Return the [x, y] coordinate for the center point of the cell that contains the specified text.  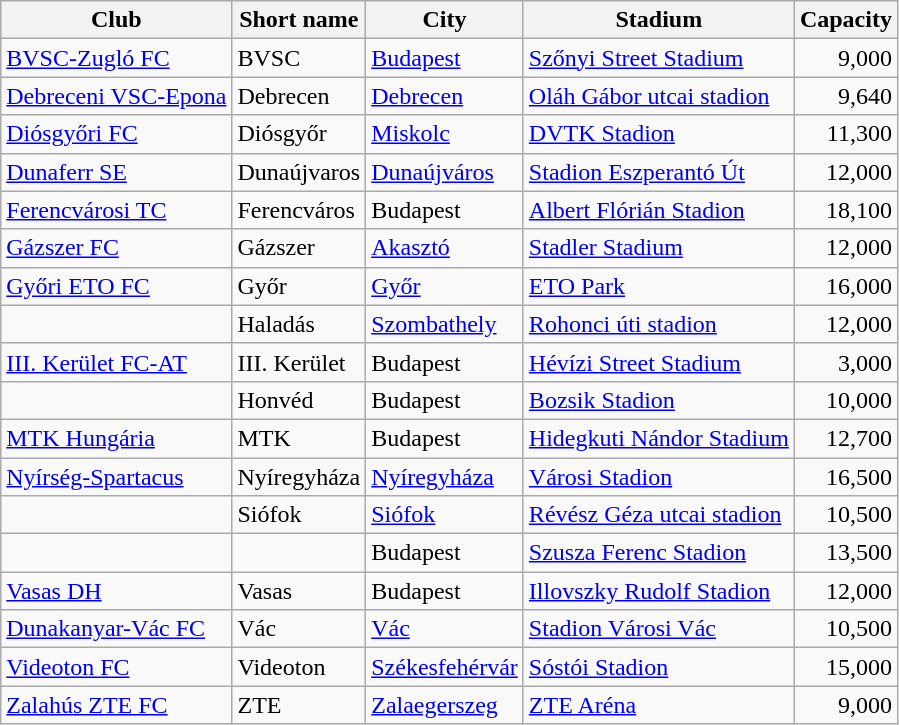
Stadium [658, 20]
Stadler Stadium [658, 248]
15,000 [846, 667]
Dunakanyar-Vác FC [116, 629]
9,640 [846, 96]
ETO Park [658, 286]
Dunaújváros [445, 172]
Debreceni VSC-Epona [116, 96]
Gázszer FC [116, 248]
Székesfehérvár [445, 667]
MTK Hungária [116, 438]
12,700 [846, 438]
16,500 [846, 477]
Szusza Ferenc Stadion [658, 553]
City [445, 20]
Illovszky Rudolf Stadion [658, 591]
BVSC [299, 58]
Hidegkuti Nándor Stadium [658, 438]
Rohonci úti stadion [658, 324]
Ferencvárosi TC [116, 210]
10,000 [846, 400]
Stadion Eszperantó Út [658, 172]
BVSC-Zugló FC [116, 58]
Városi Stadion [658, 477]
Sóstói Stadion [658, 667]
ZTE Aréna [658, 705]
Ferencváros [299, 210]
ZTE [299, 705]
Videoton FC [116, 667]
Capacity [846, 20]
Hévízi Street Stadium [658, 362]
Zalaegerszeg [445, 705]
Szőnyi Street Stadium [658, 58]
III. Kerület [299, 362]
Honvéd [299, 400]
Short name [299, 20]
Albert Flórián Stadion [658, 210]
Akasztó [445, 248]
Haladás [299, 324]
DVTK Stadion [658, 134]
3,000 [846, 362]
Miskolc [445, 134]
Diósgyőri FC [116, 134]
18,100 [846, 210]
III. Kerület FC-AT [116, 362]
MTK [299, 438]
Vasas [299, 591]
Videoton [299, 667]
Nyírség-Spartacus [116, 477]
Dunaferr SE [116, 172]
11,300 [846, 134]
Szombathely [445, 324]
Oláh Gábor utcai stadion [658, 96]
Révész Géza utcai stadion [658, 515]
Stadion Városi Vác [658, 629]
Zalahús ZTE FC [116, 705]
Győri ETO FC [116, 286]
Gázszer [299, 248]
Club [116, 20]
Bozsik Stadion [658, 400]
16,000 [846, 286]
Diósgyőr [299, 134]
13,500 [846, 553]
Dunaújvaros [299, 172]
Vasas DH [116, 591]
